Output the [x, y] coordinate of the center of the cell containing the given text.  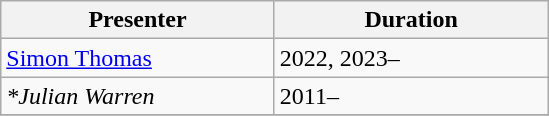
*Julian Warren [138, 96]
Simon Thomas [138, 58]
Duration [411, 20]
2011– [411, 96]
Presenter [138, 20]
2022, 2023– [411, 58]
